Identify which cell holds the provided text, then report its [x, y] central coordinate. 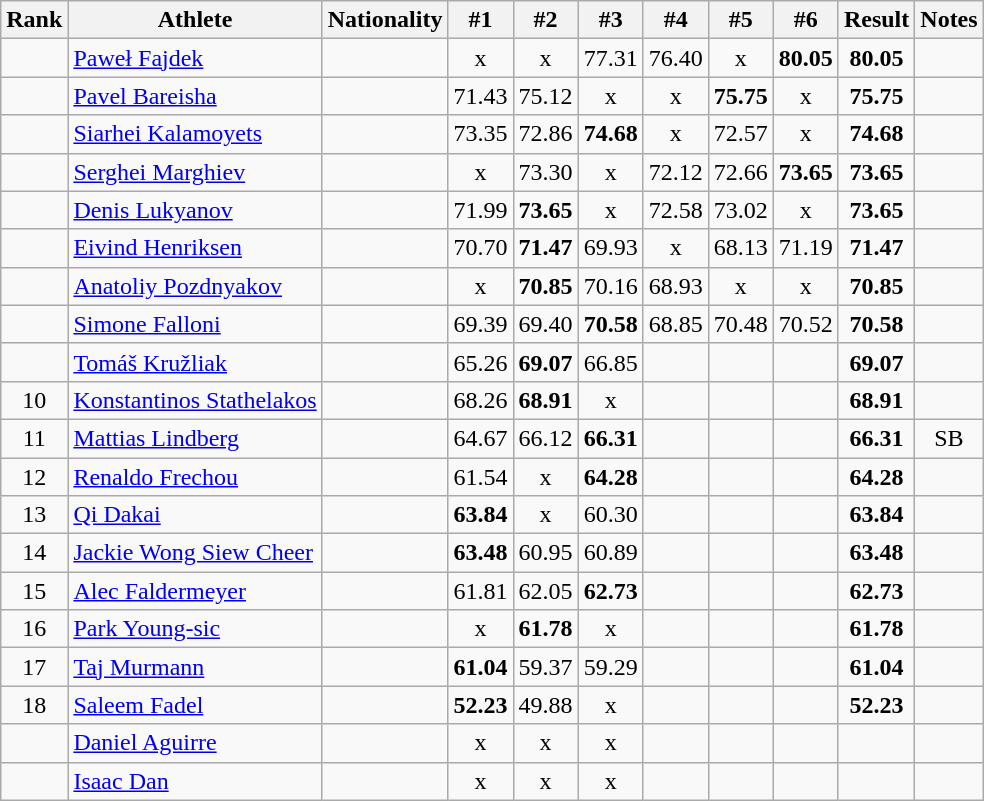
Jackie Wong Siew Cheer [195, 553]
Nationality [385, 20]
69.40 [546, 324]
69.93 [610, 248]
SB [949, 438]
71.43 [480, 96]
#5 [740, 20]
60.95 [546, 553]
Simone Falloni [195, 324]
72.66 [740, 172]
72.12 [676, 172]
70.52 [806, 324]
68.26 [480, 400]
71.99 [480, 210]
Athlete [195, 20]
77.31 [610, 58]
14 [34, 553]
Mattias Lindberg [195, 438]
Pavel Bareisha [195, 96]
61.54 [480, 477]
68.13 [740, 248]
Qi Dakai [195, 515]
#3 [610, 20]
Isaac Dan [195, 781]
70.48 [740, 324]
64.67 [480, 438]
17 [34, 667]
73.02 [740, 210]
72.58 [676, 210]
Park Young-sic [195, 629]
Daniel Aguirre [195, 743]
68.85 [676, 324]
68.93 [676, 286]
76.40 [676, 58]
13 [34, 515]
70.16 [610, 286]
73.30 [546, 172]
Taj Murmann [195, 667]
Result [876, 20]
#2 [546, 20]
75.12 [546, 96]
16 [34, 629]
60.30 [610, 515]
#4 [676, 20]
Alec Faldermeyer [195, 591]
72.57 [740, 134]
#6 [806, 20]
#1 [480, 20]
Serghei Marghiev [195, 172]
69.39 [480, 324]
59.29 [610, 667]
Denis Lukyanov [195, 210]
Konstantinos Stathelakos [195, 400]
62.05 [546, 591]
18 [34, 705]
71.19 [806, 248]
60.89 [610, 553]
Anatoliy Pozdnyakov [195, 286]
Eivind Henriksen [195, 248]
15 [34, 591]
Tomáš Kružliak [195, 362]
65.26 [480, 362]
61.81 [480, 591]
73.35 [480, 134]
49.88 [546, 705]
66.12 [546, 438]
70.70 [480, 248]
Rank [34, 20]
59.37 [546, 667]
Renaldo Frechou [195, 477]
66.85 [610, 362]
11 [34, 438]
10 [34, 400]
Paweł Fajdek [195, 58]
12 [34, 477]
72.86 [546, 134]
Saleem Fadel [195, 705]
Notes [949, 20]
Siarhei Kalamoyets [195, 134]
